Return (X, Y) of the center of cell containing provided text 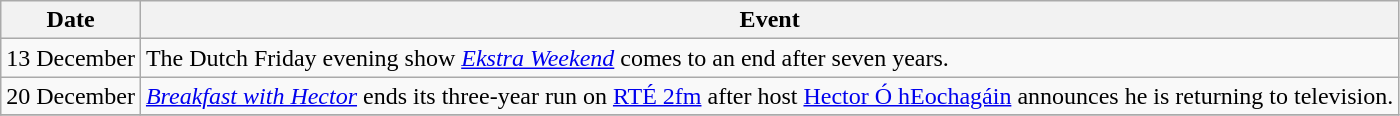
Event (769, 20)
Breakfast with Hector ends its three-year run on RTÉ 2fm after host Hector Ó hEochagáin announces he is returning to television. (769, 96)
Date (71, 20)
13 December (71, 58)
20 December (71, 96)
The Dutch Friday evening show Ekstra Weekend comes to an end after seven years. (769, 58)
